Pinpoint the cell where the given text exists, returning its [X, Y] midpoint coordinate. 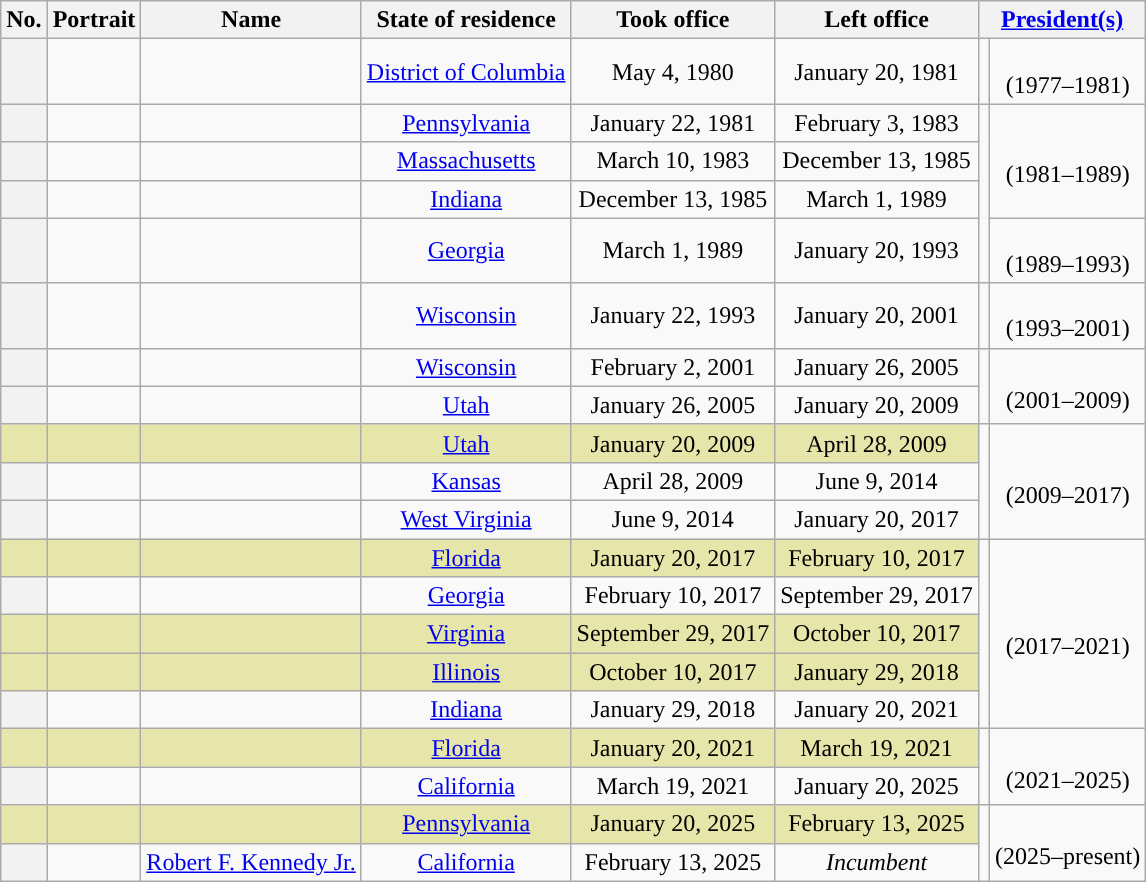
Kansas [466, 481]
No. [24, 20]
Left office [877, 20]
(2001–2009) [1067, 386]
(2025–present) [1067, 843]
(2017–2021) [1067, 633]
(1993–2001) [1067, 316]
West Virginia [466, 519]
(1981–1989) [1067, 161]
January 20, 1993 [877, 250]
January 20, 1981 [877, 72]
President(s) [1062, 20]
(1989–1993) [1067, 250]
(2009–2017) [1067, 481]
January 20, 2001 [877, 316]
Took office [673, 20]
Robert F. Kennedy Jr. [251, 862]
Name [251, 20]
Portrait [94, 20]
Incumbent [877, 862]
February 3, 1983 [877, 123]
February 2, 2001 [673, 367]
Massachusetts [466, 161]
(1977–1981) [1067, 72]
January 22, 1993 [673, 316]
January 22, 1981 [673, 123]
District of Columbia [466, 72]
(2021–2025) [1067, 767]
May 4, 1980 [673, 72]
March 10, 1983 [673, 161]
State of residence [466, 20]
Virginia [466, 634]
Illinois [466, 672]
